Provide the [X, Y] coordinate of the cell's center where the given text is located.  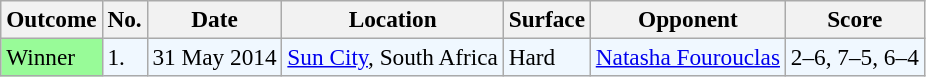
No. [124, 19]
Hard [546, 57]
Date [214, 19]
Outcome [52, 19]
Winner [52, 57]
Surface [546, 19]
Location [392, 19]
31 May 2014 [214, 57]
Score [854, 19]
Natasha Fourouclas [688, 57]
1. [124, 57]
Sun City, South Africa [392, 57]
Opponent [688, 19]
2–6, 7–5, 6–4 [854, 57]
